Locate the cell with the specified text and output its [x, y] center coordinate. 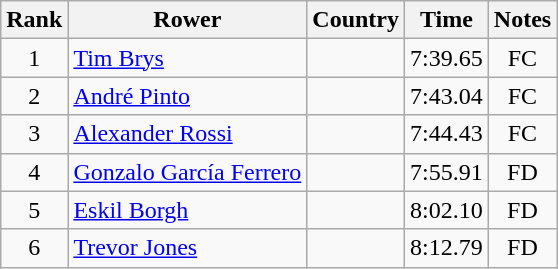
7:39.65 [447, 58]
Gonzalo García Ferrero [188, 172]
3 [34, 134]
7:55.91 [447, 172]
André Pinto [188, 96]
8:02.10 [447, 210]
7:43.04 [447, 96]
Notes [522, 20]
Alexander Rossi [188, 134]
Rank [34, 20]
8:12.79 [447, 248]
7:44.43 [447, 134]
Eskil Borgh [188, 210]
6 [34, 248]
Tim Brys [188, 58]
4 [34, 172]
Rower [188, 20]
2 [34, 96]
Time [447, 20]
5 [34, 210]
1 [34, 58]
Country [356, 20]
Trevor Jones [188, 248]
